Detect which cell encompasses the target text, then output its (X, Y) center coordinate. 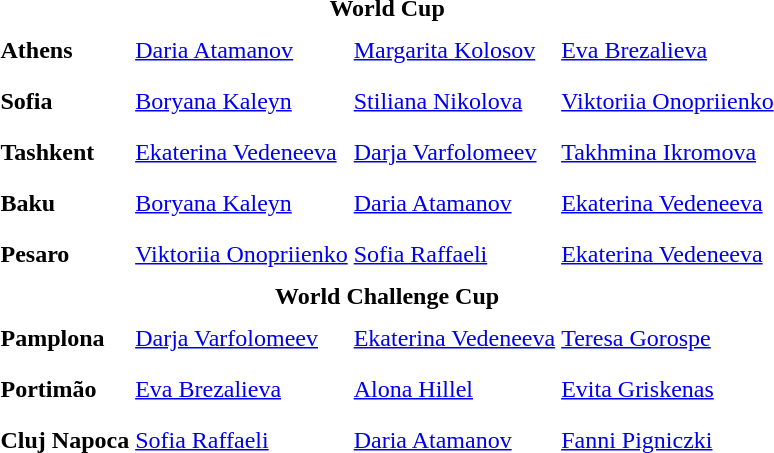
Stiliana Nikolova (454, 101)
Margarita Kolosov (454, 50)
Eva Brezalieva (242, 389)
Sofia Raffaeli (454, 254)
Viktoriia Onopriienko (242, 254)
Alona Hillel (454, 389)
